Scan for the cell matching the given text and deliver its (x, y) coordinate at center. 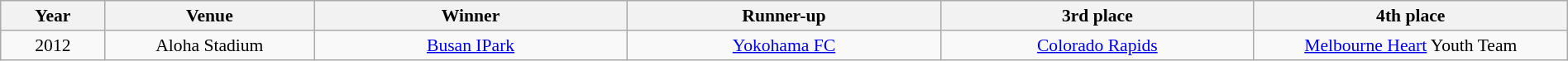
Year (53, 16)
Aloha Stadium (210, 45)
Yokohama FC (784, 45)
2012 (53, 45)
3rd place (1097, 16)
4th place (1411, 16)
Colorado Rapids (1097, 45)
Busan IPark (471, 45)
Runner-up (784, 16)
Melbourne Heart Youth Team (1411, 45)
Venue (210, 16)
Winner (471, 16)
